Find where the given text appears and provide that cell's center as [X, Y] coordinate. 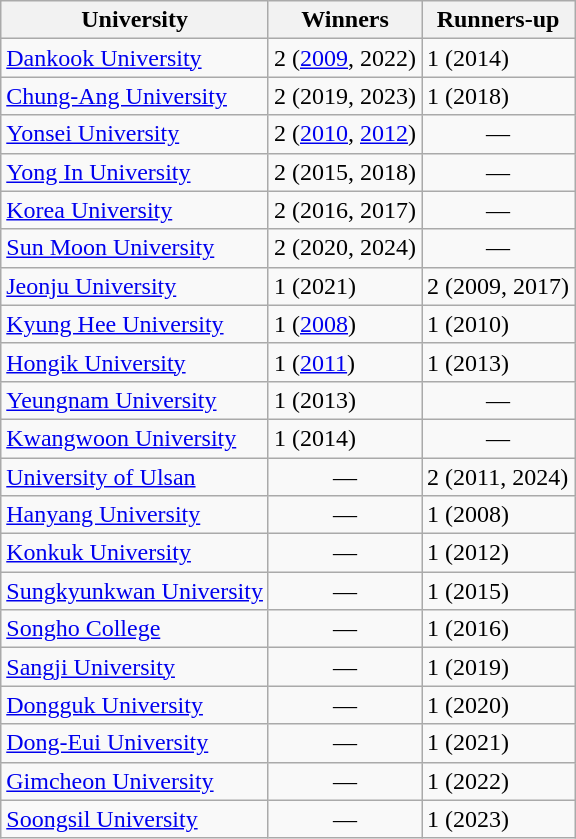
University of Ulsan [135, 477]
2 (2020, 2024) [344, 248]
Dongguk University [135, 705]
1 (2019) [498, 667]
2 (2011, 2024) [498, 477]
Sungkyunkwan University [135, 591]
Songho College [135, 629]
1 (2023) [498, 819]
Kwangwoon University [135, 438]
Dankook University [135, 58]
Winners [344, 20]
Gimcheon University [135, 781]
1 (2011) [344, 362]
1 (2020) [498, 705]
Kyung Hee University [135, 324]
Hongik University [135, 362]
1 (2016) [498, 629]
University [135, 20]
Sun Moon University [135, 248]
1 (2010) [498, 324]
Chung-Ang University [135, 96]
2 (2010, 2012) [344, 134]
2 (2019, 2023) [344, 96]
Soongsil University [135, 819]
2 (2016, 2017) [344, 210]
1 (2022) [498, 781]
Sangji University [135, 667]
Yonsei University [135, 134]
1 (2012) [498, 553]
2 (2009, 2017) [498, 286]
1 (2015) [498, 591]
2 (2009, 2022) [344, 58]
Dong-Eui University [135, 743]
Korea University [135, 210]
1 (2018) [498, 96]
Yeungnam University [135, 400]
Jeonju University [135, 286]
Runners-up [498, 20]
Hanyang University [135, 515]
Yong In University [135, 172]
Konkuk University [135, 553]
2 (2015, 2018) [344, 172]
